Return the [x, y] coordinate for the center point of the cell that contains the specified text.  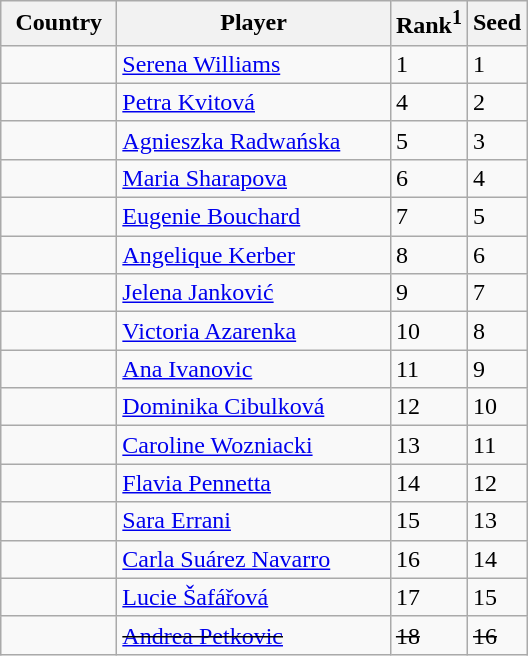
Serena Williams [254, 64]
Rank1 [428, 24]
Victoria Azarenka [254, 331]
Player [254, 24]
17 [428, 597]
Flavia Pennetta [254, 483]
Eugenie Bouchard [254, 217]
2 [496, 102]
Jelena Janković [254, 293]
Andrea Petkovic [254, 635]
Carla Suárez Navarro [254, 559]
Seed [496, 24]
Sara Errani [254, 521]
Caroline Wozniacki [254, 445]
Petra Kvitová [254, 102]
Angelique Kerber [254, 255]
Dominika Cibulková [254, 407]
Lucie Šafářová [254, 597]
3 [496, 140]
18 [428, 635]
Ana Ivanovic [254, 369]
Maria Sharapova [254, 178]
Country [59, 24]
Agnieszka Radwańska [254, 140]
